From the cell containing the given text, extract its center point as [X, Y] coordinate. 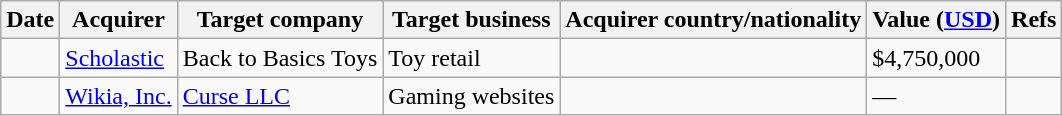
$4,750,000 [936, 58]
Gaming websites [472, 96]
— [936, 96]
Acquirer [118, 20]
Acquirer country/nationality [714, 20]
Target company [280, 20]
Target business [472, 20]
Wikia, Inc. [118, 96]
Value (USD) [936, 20]
Toy retail [472, 58]
Refs [1034, 20]
Date [30, 20]
Back to Basics Toys [280, 58]
Curse LLC [280, 96]
Scholastic [118, 58]
